Search for the cell housing the specified text and yield its (x, y) center coordinate. 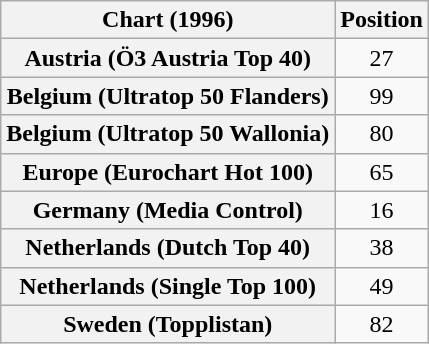
Belgium (Ultratop 50 Wallonia) (168, 134)
49 (382, 286)
27 (382, 58)
Chart (1996) (168, 20)
Germany (Media Control) (168, 210)
38 (382, 248)
Netherlands (Single Top 100) (168, 286)
80 (382, 134)
16 (382, 210)
Belgium (Ultratop 50 Flanders) (168, 96)
99 (382, 96)
Position (382, 20)
65 (382, 172)
Sweden (Topplistan) (168, 324)
Netherlands (Dutch Top 40) (168, 248)
Europe (Eurochart Hot 100) (168, 172)
82 (382, 324)
Austria (Ö3 Austria Top 40) (168, 58)
